Return [X, Y] of the center of cell containing provided text 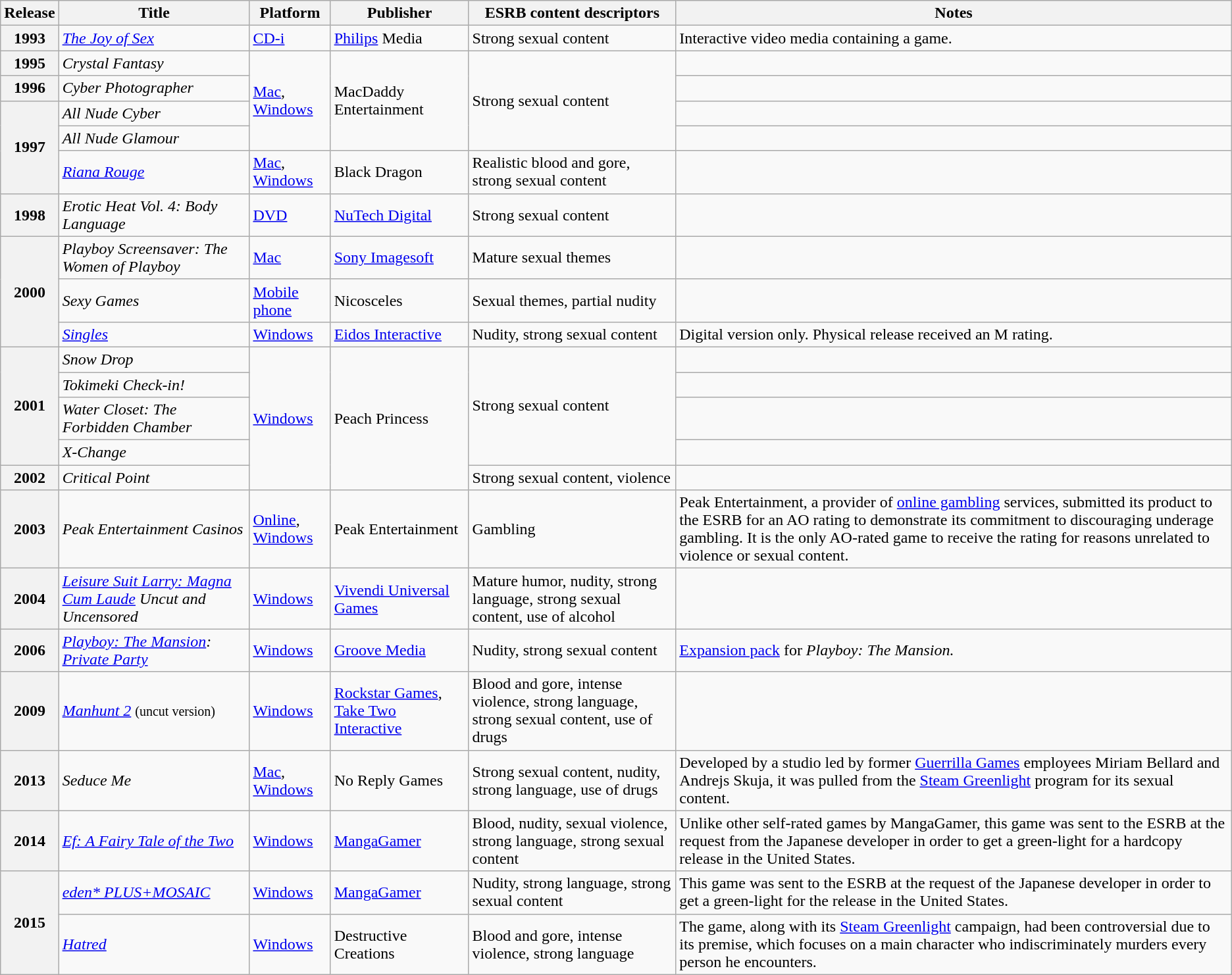
Mature humor, nudity, strong language, strong sexual content, use of alcohol [573, 599]
Mobile phone [290, 300]
Release [30, 13]
Leisure Suit Larry: Magna Cum Laude Uncut and Uncensored [154, 599]
Gambling [573, 529]
2006 [30, 650]
Snow Drop [154, 359]
Ef: A Fairy Tale of the Two [154, 841]
Blood, nudity, sexual violence, strong language, strong sexual content [573, 841]
Mature sexual themes [573, 258]
Strong sexual content, nudity, strong language, use of drugs [573, 780]
Water Closet: The Forbidden Chamber [154, 418]
Cyber Photographer [154, 88]
Riana Rouge [154, 172]
1995 [30, 63]
Peach Princess [399, 418]
ESRB content descriptors [573, 13]
1993 [30, 38]
2002 [30, 478]
2014 [30, 841]
2001 [30, 405]
Sony Imagesoft [399, 258]
Realistic blood and gore, strong sexual content [573, 172]
Black Dragon [399, 172]
Seduce Me [154, 780]
2015 [30, 922]
Expansion pack for Playboy: The Mansion. [954, 650]
2004 [30, 599]
MacDaddy Entertainment [399, 101]
Tokimeki Check-in! [154, 385]
Peak Entertainment Casinos [154, 529]
Notes [954, 13]
Blood and gore, intense violence, strong language, strong sexual content, use of drugs [573, 711]
Critical Point [154, 478]
Online, Windows [290, 529]
The Joy of Sex [154, 38]
Crystal Fantasy [154, 63]
Playboy Screensaver: The Women of Playboy [154, 258]
No Reply Games [399, 780]
X-Change [154, 453]
Erotic Heat Vol. 4: Body Language [154, 214]
Strong sexual content, violence [573, 478]
Playboy: The Mansion: Private Party [154, 650]
Singles [154, 334]
Publisher [399, 13]
Sexual themes, partial nudity [573, 300]
2000 [30, 291]
CD-i [290, 38]
Nicosceles [399, 300]
Nudity, strong language, strong sexual content [573, 892]
Blood and gore, intense violence, strong language [573, 944]
Sexy Games [154, 300]
Groove Media [399, 650]
Mac [290, 258]
Interactive video media containing a game. [954, 38]
Digital version only. Physical release received an M rating. [954, 334]
All Nude Glamour [154, 138]
Destructive Creations [399, 944]
1998 [30, 214]
Platform [290, 13]
1996 [30, 88]
Philips Media [399, 38]
Rockstar Games, Take Two Interactive [399, 711]
Manhunt 2 (uncut version) [154, 711]
2003 [30, 529]
2013 [30, 780]
Title [154, 13]
1997 [30, 147]
Vivendi Universal Games [399, 599]
This game was sent to the ESRB at the request of the Japanese developer in order to get a green-light for the release in the United States. [954, 892]
All Nude Cyber [154, 113]
Eidos Interactive [399, 334]
eden* PLUS+MOSAIC [154, 892]
Hatred [154, 944]
DVD [290, 214]
Peak Entertainment [399, 529]
2009 [30, 711]
NuTech Digital [399, 214]
